Determine the (x, y) coordinate at the center of the cell enclosing the given text.  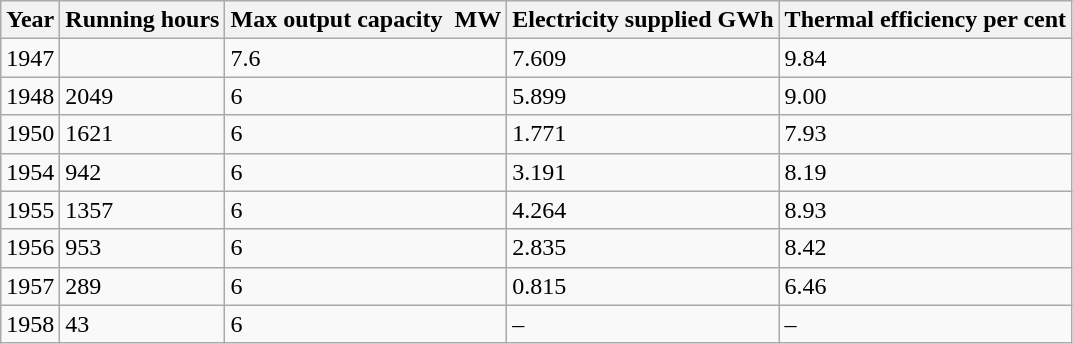
Year (30, 20)
7.609 (643, 58)
953 (142, 248)
Running hours (142, 20)
2049 (142, 96)
5.899 (643, 96)
8.19 (926, 172)
7.93 (926, 134)
2.835 (643, 248)
1954 (30, 172)
4.264 (643, 210)
0.815 (643, 286)
289 (142, 286)
Max output capacity MW (366, 20)
9.84 (926, 58)
1.771 (643, 134)
942 (142, 172)
Electricity supplied GWh (643, 20)
1948 (30, 96)
1357 (142, 210)
1947 (30, 58)
1950 (30, 134)
1958 (30, 324)
1956 (30, 248)
Thermal efficiency per cent (926, 20)
3.191 (643, 172)
8.93 (926, 210)
43 (142, 324)
7.6 (366, 58)
9.00 (926, 96)
6.46 (926, 286)
1621 (142, 134)
1957 (30, 286)
1955 (30, 210)
8.42 (926, 248)
